Output the [x, y] coordinate of the center of the cell containing the given text.  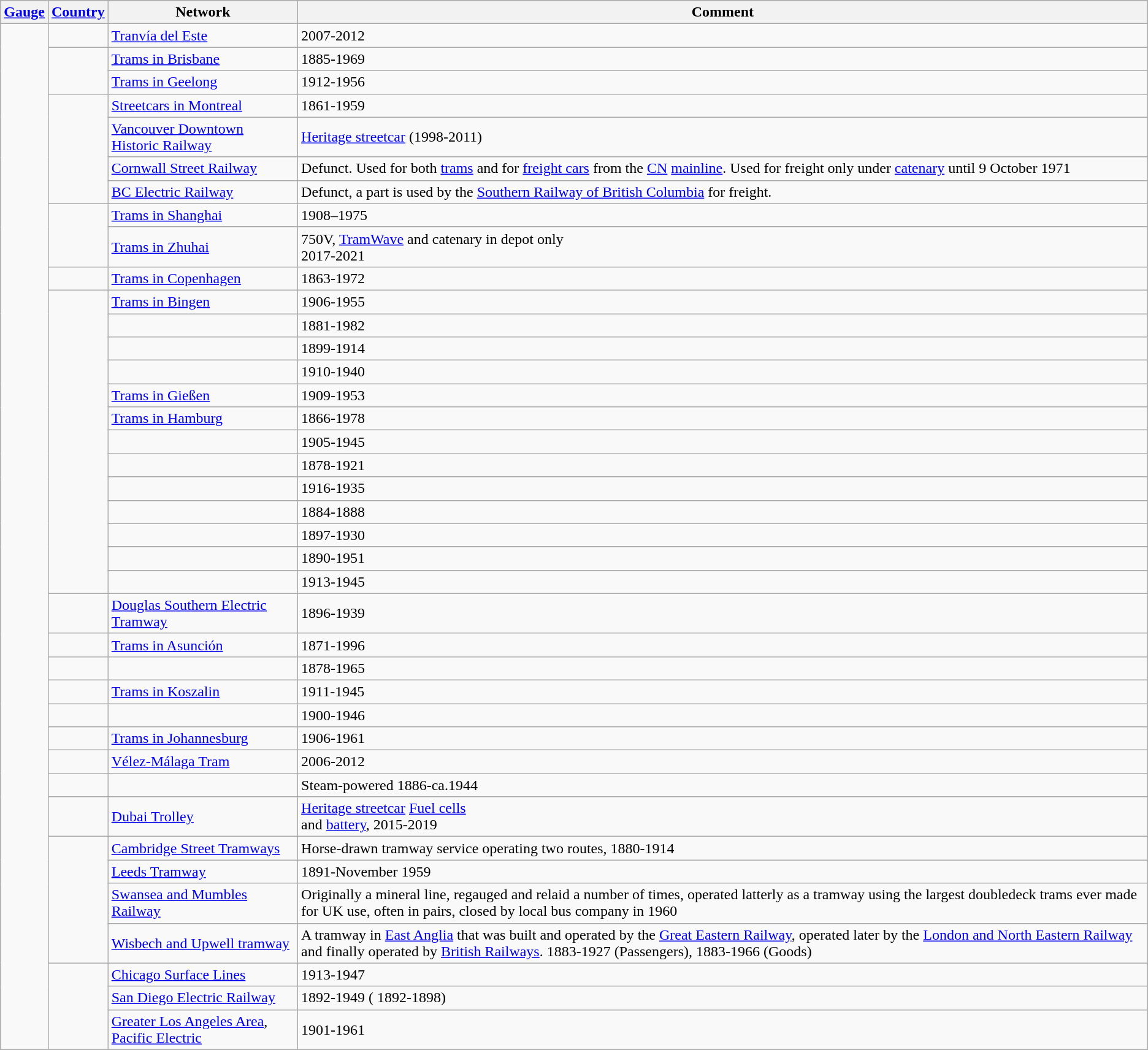
1871-1996 [723, 645]
Steam-powered 1886-ca.1944 [723, 785]
1900-1946 [723, 715]
Cornwall Street Railway [202, 169]
1863-1972 [723, 278]
1861-1959 [723, 105]
1916-1935 [723, 489]
Tranvía del Este [202, 36]
Trams in Gießen [202, 395]
Trams in Shanghai [202, 215]
San Diego Electric Railway [202, 998]
1878-1921 [723, 465]
1878-1965 [723, 668]
1912-1956 [723, 82]
Cambridge Street Tramways [202, 848]
Trams in Bingen [202, 302]
Chicago Surface Lines [202, 975]
1890-1951 [723, 558]
Network [202, 12]
1909-1953 [723, 395]
Trams in Johannesburg [202, 739]
Trams in Hamburg [202, 419]
Heritage streetcar (1998-2011) [723, 137]
Swansea and Mumbles Railway [202, 904]
BC Electric Railway [202, 192]
1913-1947 [723, 975]
1892-1949 ( 1892-1898) [723, 998]
1891-November 1959 [723, 872]
Vélez-Málaga Tram [202, 762]
Greater Los Angeles Area, Pacific Electric [202, 1030]
1901-1961 [723, 1030]
1885-1969 [723, 59]
Horse-drawn tramway service operating two routes, 1880-1914 [723, 848]
1866-1978 [723, 419]
Trams in Geelong [202, 82]
1913-1945 [723, 582]
750V, TramWave and catenary in depot only2017-2021 [723, 246]
Leeds Tramway [202, 872]
2007-2012 [723, 36]
1911-1945 [723, 691]
Trams in Zhuhai [202, 246]
1906-1961 [723, 739]
Defunct, a part is used by the Southern Railway of British Columbia for freight. [723, 192]
Wisbech and Upwell tramway [202, 943]
1908–1975 [723, 215]
2006-2012 [723, 762]
Comment [723, 12]
Dubai Trolley [202, 816]
1884-1888 [723, 512]
Vancouver Downtown Historic Railway [202, 137]
1896-1939 [723, 613]
1910-1940 [723, 372]
1897-1930 [723, 535]
1905-1945 [723, 442]
Streetcars in Montreal [202, 105]
Trams in Koszalin [202, 691]
Gauge [25, 12]
Heritage streetcar Fuel cells and battery, 2015-2019 [723, 816]
Trams in Copenhagen [202, 278]
Defunct. Used for both trams and for freight cars from the CN mainline. Used for freight only under catenary until 9 October 1971 [723, 169]
Douglas Southern Electric Tramway [202, 613]
Trams in Asunción [202, 645]
1906-1955 [723, 302]
1881-1982 [723, 325]
Trams in Brisbane [202, 59]
1899-1914 [723, 349]
Country [78, 12]
